Search for the cell housing the specified text and yield its (X, Y) center coordinate. 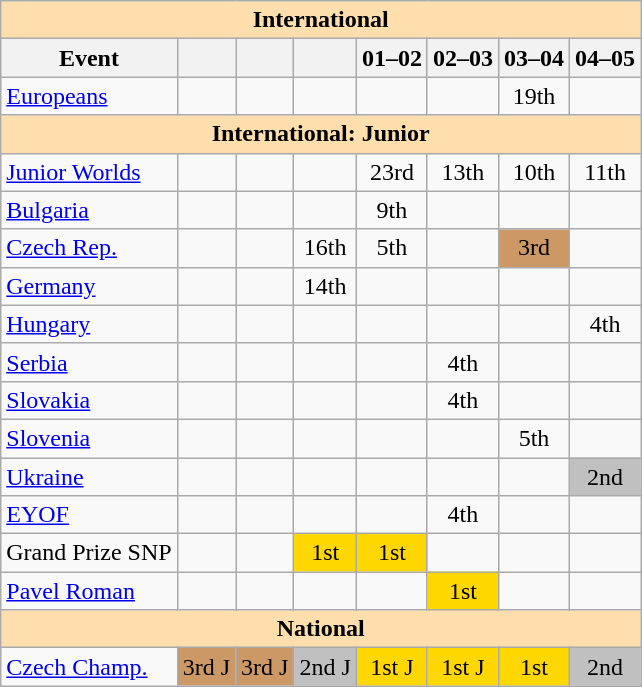
Slovenia (89, 438)
Grand Prize SNP (89, 553)
9th (392, 210)
Czech Rep. (89, 248)
International (321, 20)
Germany (89, 286)
Hungary (89, 324)
13th (462, 172)
International: Junior (321, 134)
Junior Worlds (89, 172)
Bulgaria (89, 210)
16th (325, 248)
11th (606, 172)
2nd J (325, 667)
3rd (534, 248)
Ukraine (89, 477)
Pavel Roman (89, 591)
Slovakia (89, 400)
01–02 (392, 58)
23rd (392, 172)
02–03 (462, 58)
14th (325, 286)
Europeans (89, 96)
03–04 (534, 58)
Serbia (89, 362)
04–05 (606, 58)
National (321, 629)
Event (89, 58)
19th (534, 96)
Czech Champ. (89, 667)
10th (534, 172)
EYOF (89, 515)
